Return [x, y] of the center of cell containing provided text 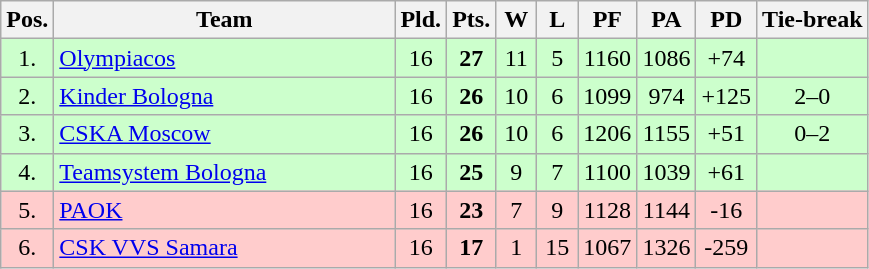
1206 [608, 134]
Pos. [28, 20]
PAOK [224, 210]
1100 [608, 172]
CSK VVS Samara [224, 248]
4. [28, 172]
974 [666, 96]
+74 [726, 58]
27 [472, 58]
1. [28, 58]
PD [726, 20]
1326 [666, 248]
1 [516, 248]
-259 [726, 248]
-16 [726, 210]
0–2 [813, 134]
1039 [666, 172]
Pld. [421, 20]
PF [608, 20]
Team [224, 20]
25 [472, 172]
2. [28, 96]
5. [28, 210]
+125 [726, 96]
+61 [726, 172]
Kinder Bologna [224, 96]
PA [666, 20]
1067 [608, 248]
23 [472, 210]
11 [516, 58]
W [516, 20]
Tie-break [813, 20]
1144 [666, 210]
2–0 [813, 96]
5 [558, 58]
1128 [608, 210]
1099 [608, 96]
Pts. [472, 20]
6. [28, 248]
L [558, 20]
1160 [608, 58]
15 [558, 248]
3. [28, 134]
Teamsystem Bologna [224, 172]
17 [472, 248]
1086 [666, 58]
CSKA Moscow [224, 134]
Olympiacos [224, 58]
1155 [666, 134]
+51 [726, 134]
